Pinpoint the cell where the given text exists, returning its [x, y] midpoint coordinate. 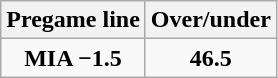
Over/under [210, 20]
46.5 [210, 58]
MIA −1.5 [74, 58]
Pregame line [74, 20]
